Scan for the cell matching the given text and deliver its [x, y] coordinate at center. 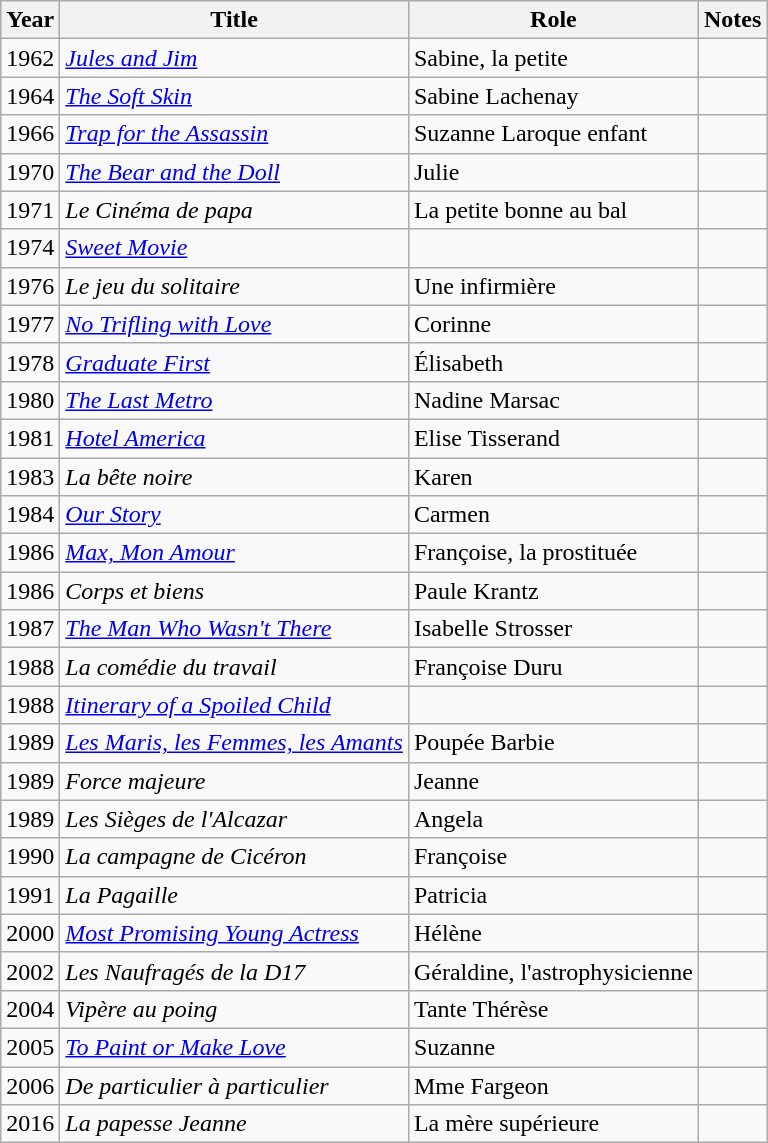
Vipère au poing [234, 1009]
Françoise, la prostituée [553, 553]
La papesse Jeanne [234, 1124]
Role [553, 20]
1980 [30, 400]
Géraldine, l'astrophysicienne [553, 971]
Force majeure [234, 781]
Carmen [553, 515]
The Man Who Wasn't There [234, 629]
Sabine, la petite [553, 58]
2004 [30, 1009]
The Soft Skin [234, 96]
1987 [30, 629]
Karen [553, 477]
Isabelle Strosser [553, 629]
Hotel America [234, 438]
Le jeu du solitaire [234, 286]
Trap for the Assassin [234, 134]
The Bear and the Doll [234, 172]
Suzanne Laroque enfant [553, 134]
1962 [30, 58]
Suzanne [553, 1047]
La comédie du travail [234, 667]
Jules and Jim [234, 58]
1964 [30, 96]
La bête noire [234, 477]
La campagne de Cicéron [234, 857]
Sweet Movie [234, 248]
Notes [732, 20]
1991 [30, 895]
Les Maris, les Femmes, les Amants [234, 743]
1978 [30, 362]
Max, Mon Amour [234, 553]
The Last Metro [234, 400]
2006 [30, 1085]
Une infirmière [553, 286]
Sabine Lachenay [553, 96]
Corps et biens [234, 591]
Jeanne [553, 781]
Les Naufragés de la D17 [234, 971]
La petite bonne au bal [553, 210]
Mme Fargeon [553, 1085]
Françoise [553, 857]
1971 [30, 210]
1974 [30, 248]
1990 [30, 857]
De particulier à particulier [234, 1085]
2002 [30, 971]
Corinne [553, 324]
2016 [30, 1124]
Patricia [553, 895]
Graduate First [234, 362]
2000 [30, 933]
To Paint or Make Love [234, 1047]
Elise Tisserand [553, 438]
Françoise Duru [553, 667]
Most Promising Young Actress [234, 933]
Paule Krantz [553, 591]
Hélène [553, 933]
1966 [30, 134]
1981 [30, 438]
Poupée Barbie [553, 743]
Tante Thérèse [553, 1009]
2005 [30, 1047]
Year [30, 20]
La mère supérieure [553, 1124]
1977 [30, 324]
1984 [30, 515]
Our Story [234, 515]
Le Cinéma de papa [234, 210]
Élisabeth [553, 362]
No Trifling with Love [234, 324]
La Pagaille [234, 895]
Title [234, 20]
1970 [30, 172]
1983 [30, 477]
1976 [30, 286]
Julie [553, 172]
Angela [553, 819]
Nadine Marsac [553, 400]
Itinerary of a Spoiled Child [234, 705]
Les Sièges de l'Alcazar [234, 819]
